Output the (X, Y) coordinate of the center of the cell containing the given text.  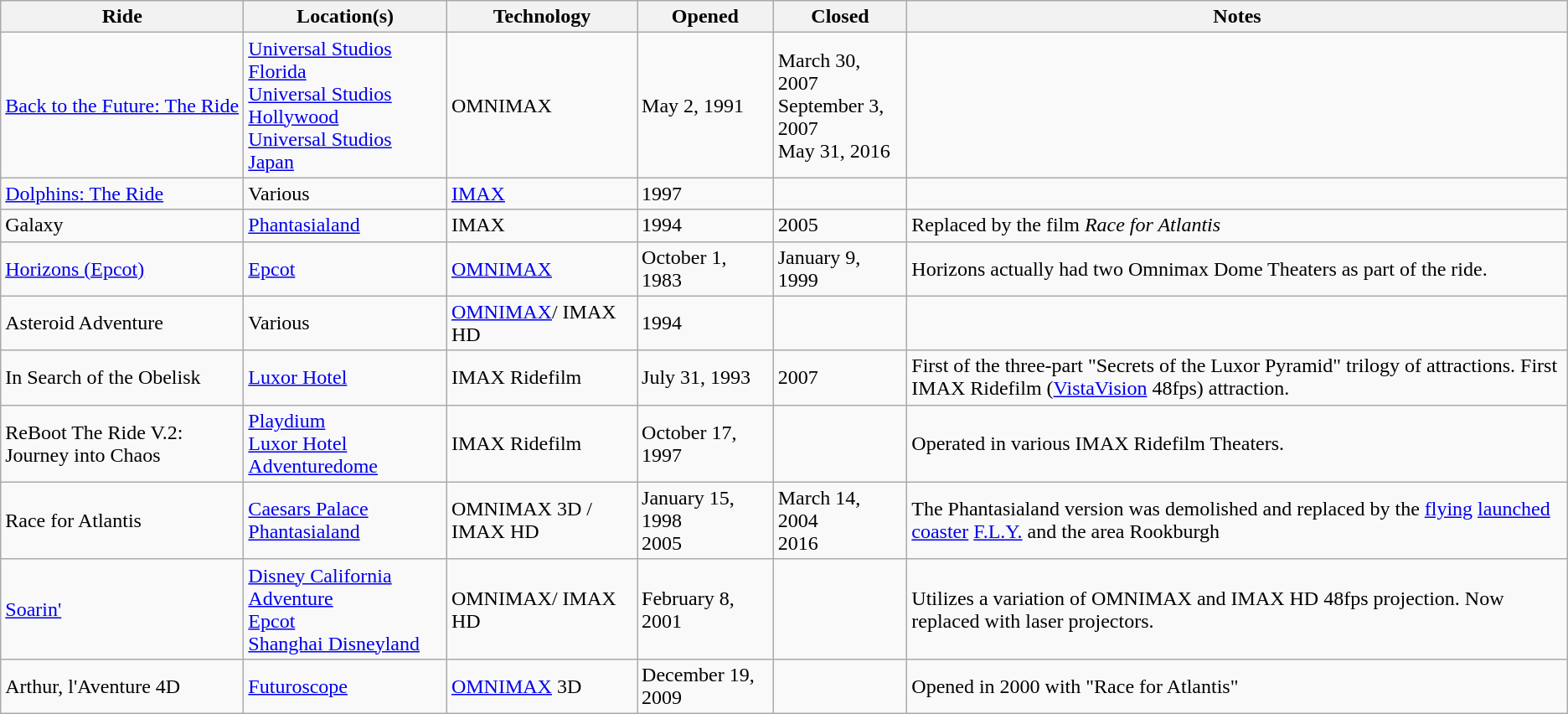
First of the three-part "Secrets of the Luxor Pyramid" trilogy of attractions. First IMAX Ridefilm (VistaVision 48fps) attraction. (1237, 377)
Back to the Future: The Ride (122, 106)
OMNIMAX 3D / IMAX HD (541, 520)
May 2, 1991 (705, 106)
PlaydiumLuxor HotelAdventuredome (345, 443)
Asteroid Adventure (122, 323)
Horizons (Epcot) (122, 268)
Ride (122, 17)
Operated in various IMAX Ridefilm Theaters. (1237, 443)
2007 (840, 377)
Phantasialand (345, 225)
2005 (840, 225)
Opened (705, 17)
March 14, 20042016 (840, 520)
Luxor Hotel (345, 377)
Galaxy (122, 225)
October 17, 1997 (705, 443)
Disney California AdventureEpcotShanghai Disneyland (345, 608)
July 31, 1993 (705, 377)
Arthur, l'Aventure 4D (122, 686)
In Search of the Obelisk (122, 377)
Futuroscope (345, 686)
1997 (705, 194)
The Phantasialand version was demolished and replaced by the flying launched coaster F.L.Y. and the area Rookburgh (1237, 520)
Technology (541, 17)
Caesars PalacePhantasialand (345, 520)
January 15, 19982005 (705, 520)
January 9, 1999 (840, 268)
Horizons actually had two Omnimax Dome Theaters as part of the ride. (1237, 268)
Soarin' (122, 608)
December 19, 2009 (705, 686)
Race for Atlantis (122, 520)
March 30, 2007 September 3, 2007May 31, 2016 (840, 106)
Utilizes a variation of OMNIMAX and IMAX HD 48fps projection. Now replaced with laser projectors. (1237, 608)
Opened in 2000 with "Race for Atlantis" (1237, 686)
Closed (840, 17)
Universal Studios FloridaUniversal Studios HollywoodUniversal Studios Japan (345, 106)
OMNIMAX 3D (541, 686)
October 1, 1983 (705, 268)
Location(s) (345, 17)
Epcot (345, 268)
ReBoot The Ride V.2: Journey into Chaos (122, 443)
Replaced by the film Race for Atlantis (1237, 225)
February 8, 2001 (705, 608)
Dolphins: The Ride (122, 194)
Notes (1237, 17)
